Identify which cell holds the provided text, then report its (X, Y) central coordinate. 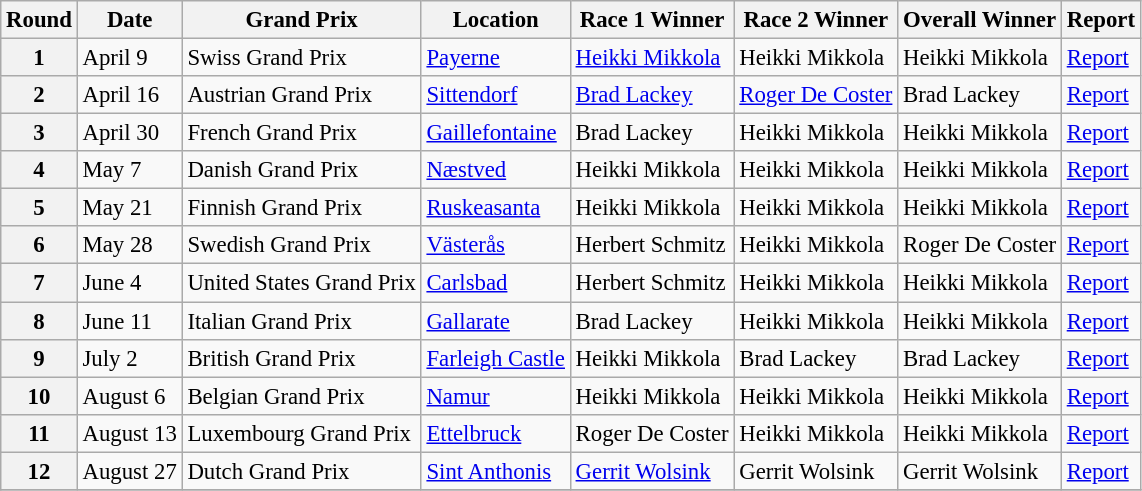
Gaillefontaine (496, 133)
Gallarate (496, 321)
Ettelbruck (496, 433)
June 11 (130, 321)
Race 2 Winner (816, 20)
Belgian Grand Prix (302, 396)
Næstved (496, 170)
Carlsbad (496, 283)
Round (39, 20)
April 16 (130, 95)
United States Grand Prix (302, 283)
August 13 (130, 433)
Luxembourg Grand Prix (302, 433)
April 30 (130, 133)
6 (39, 245)
Finnish Grand Prix (302, 208)
British Grand Prix (302, 358)
Payerne (496, 58)
12 (39, 471)
8 (39, 321)
May 28 (130, 245)
Location (496, 20)
Namur (496, 396)
August 6 (130, 396)
7 (39, 283)
Sittendorf (496, 95)
Swiss Grand Prix (302, 58)
1 (39, 58)
Sint Anthonis (496, 471)
Farleigh Castle (496, 358)
Swedish Grand Prix (302, 245)
Race 1 Winner (652, 20)
April 9 (130, 58)
Overall Winner (980, 20)
4 (39, 170)
May 7 (130, 170)
Austrian Grand Prix (302, 95)
Västerås (496, 245)
2 (39, 95)
10 (39, 396)
Italian Grand Prix (302, 321)
Ruskeasanta (496, 208)
Danish Grand Prix (302, 170)
11 (39, 433)
August 27 (130, 471)
French Grand Prix (302, 133)
Grand Prix (302, 20)
May 21 (130, 208)
3 (39, 133)
June 4 (130, 283)
5 (39, 208)
Dutch Grand Prix (302, 471)
Date (130, 20)
July 2 (130, 358)
9 (39, 358)
